Identify which cell holds the provided text, then report its (x, y) central coordinate. 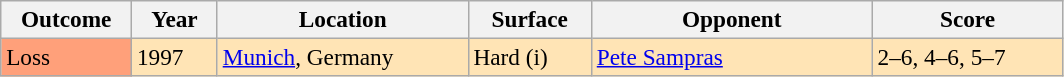
1997 (175, 57)
Year (175, 19)
Pete Sampras (732, 57)
Outcome (66, 19)
Surface (530, 19)
2–6, 4–6, 5–7 (968, 57)
Location (342, 19)
Loss (66, 57)
Munich, Germany (342, 57)
Opponent (732, 19)
Hard (i) (530, 57)
Score (968, 19)
